Pinpoint the cell where the given text exists, returning its (X, Y) midpoint coordinate. 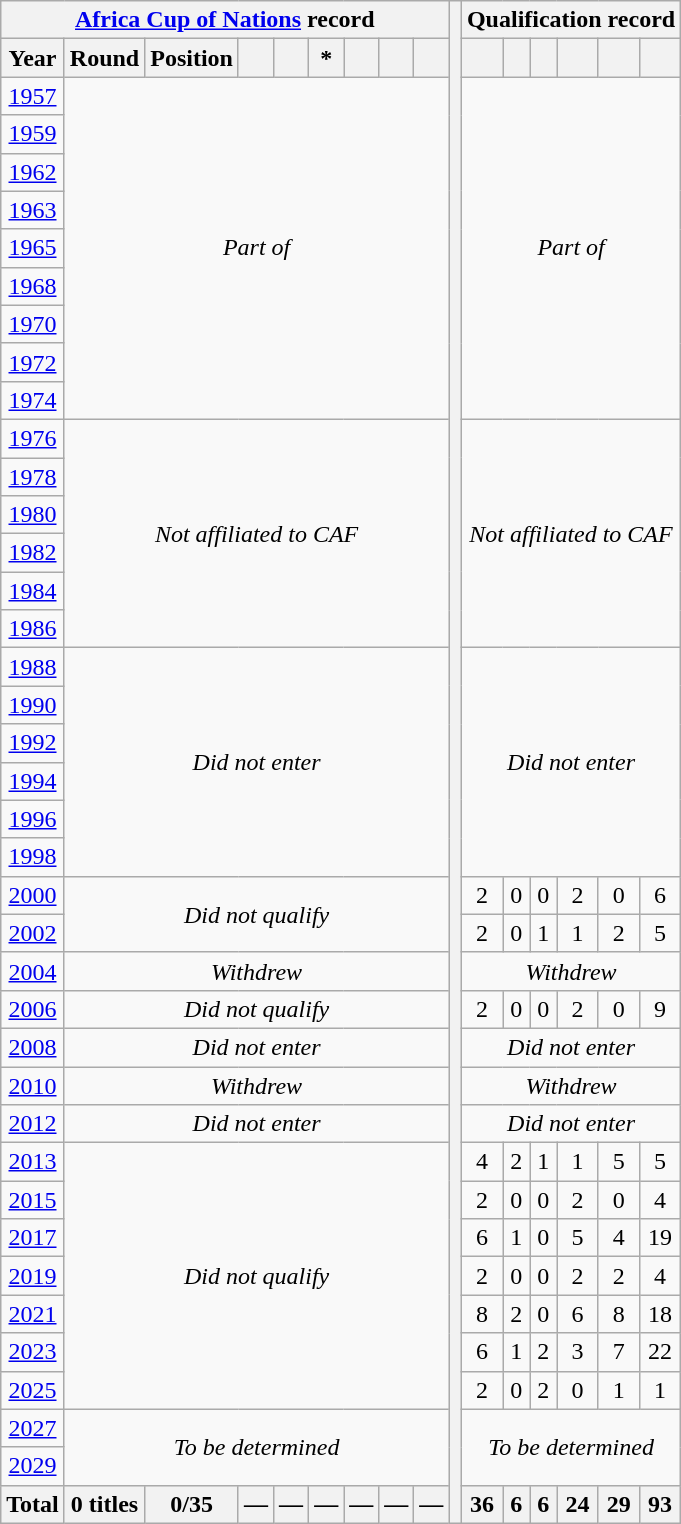
1996 (33, 819)
1984 (33, 591)
2010 (33, 1085)
2023 (33, 1352)
1990 (33, 705)
3 (578, 1352)
1970 (33, 324)
1962 (33, 172)
Qualification record (570, 20)
1994 (33, 781)
1978 (33, 477)
0 titles (104, 1504)
9 (660, 1009)
24 (578, 1504)
2012 (33, 1124)
1974 (33, 400)
1968 (33, 286)
Round (104, 58)
2004 (33, 971)
2000 (33, 895)
2015 (33, 1200)
19 (660, 1238)
* (326, 58)
36 (482, 1504)
1980 (33, 515)
1972 (33, 362)
Year (33, 58)
1988 (33, 667)
1959 (33, 134)
1963 (33, 210)
7 (618, 1352)
93 (660, 1504)
1957 (33, 96)
2025 (33, 1390)
1992 (33, 743)
2029 (33, 1466)
2021 (33, 1314)
1982 (33, 553)
2008 (33, 1047)
2006 (33, 1009)
2002 (33, 933)
1986 (33, 629)
1965 (33, 248)
Africa Cup of Nations record (225, 20)
2027 (33, 1428)
22 (660, 1352)
18 (660, 1314)
1998 (33, 857)
29 (618, 1504)
1976 (33, 438)
Total (33, 1504)
0/35 (192, 1504)
2013 (33, 1162)
2017 (33, 1238)
Position (192, 58)
2019 (33, 1276)
